For the text-containing cell, return its midpoint in (x, y) coordinate format. 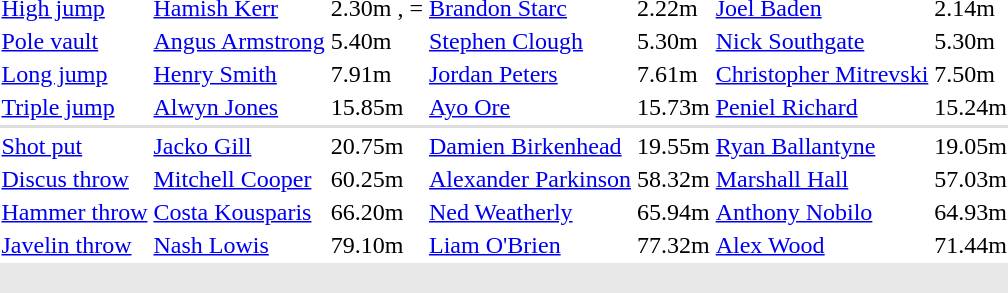
Ned Weatherly (530, 212)
Angus Armstrong (239, 41)
5.40m (376, 41)
Pole vault (74, 41)
Mitchell Cooper (239, 179)
19.55m (673, 146)
Hammer throw (74, 212)
7.61m (673, 74)
Liam O'Brien (530, 245)
Javelin throw (74, 245)
Shot put (74, 146)
Peniel Richard (822, 107)
Ayo Ore (530, 107)
60.25m (376, 179)
Jacko Gill (239, 146)
66.20m (376, 212)
Nash Lowis (239, 245)
Costa Kousparis (239, 212)
Christopher Mitrevski (822, 74)
5.30m (673, 41)
Alexander Parkinson (530, 179)
20.75m (376, 146)
Alwyn Jones (239, 107)
Nick Southgate (822, 41)
15.85m (376, 107)
Stephen Clough (530, 41)
58.32m (673, 179)
Jordan Peters (530, 74)
15.73m (673, 107)
Long jump (74, 74)
Damien Birkenhead (530, 146)
Triple jump (74, 107)
Marshall Hall (822, 179)
Ryan Ballantyne (822, 146)
Alex Wood (822, 245)
Henry Smith (239, 74)
7.91m (376, 74)
Anthony Nobilo (822, 212)
Discus throw (74, 179)
77.32m (673, 245)
79.10m (376, 245)
65.94m (673, 212)
